Search for the cell housing the specified text and yield its [X, Y] center coordinate. 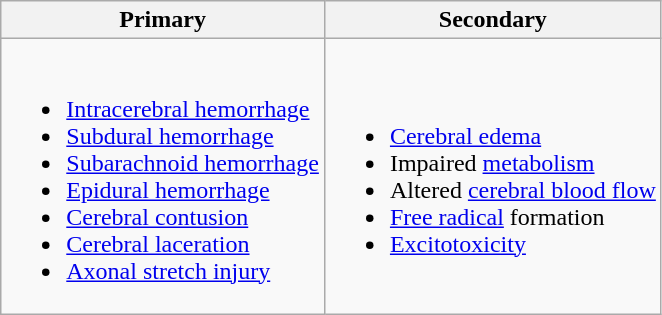
Secondary [492, 20]
Primary [163, 20]
Cerebral edemaImpaired metabolismAltered cerebral blood flowFree radical formationExcitotoxicity [492, 176]
Intracerebral hemorrhageSubdural hemorrhageSubarachnoid hemorrhageEpidural hemorrhageCerebral contusionCerebral lacerationAxonal stretch injury [163, 176]
